Determine the [x, y] coordinate at the center of the cell enclosing the given text.  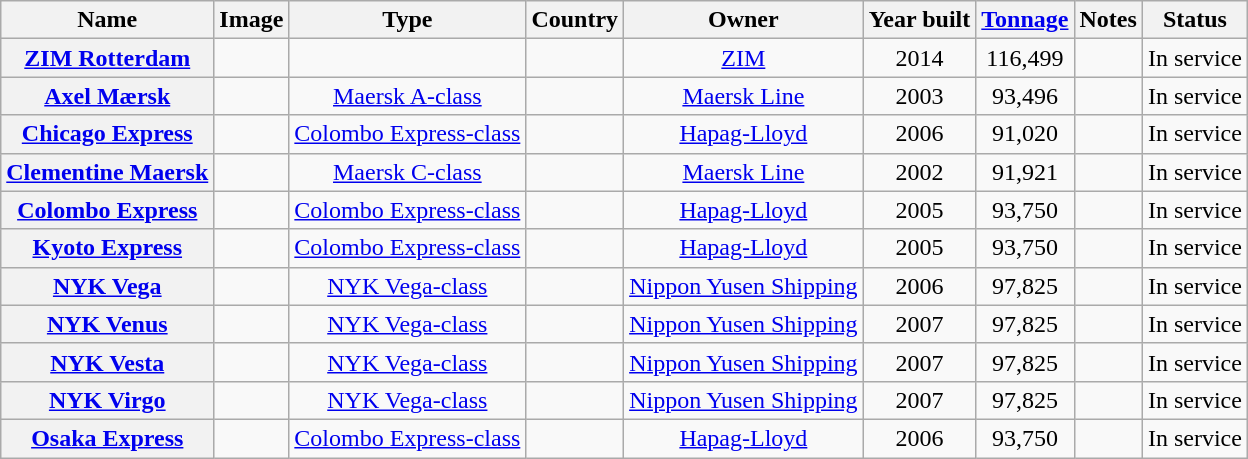
93,496 [1025, 96]
2002 [920, 172]
Year built [920, 20]
ZIM [744, 58]
NYK Vega [108, 286]
Clementine Maersk [108, 172]
91,020 [1025, 134]
Notes [1108, 20]
Name [108, 20]
Image [252, 20]
Maersk A-class [408, 96]
Maersk C-class [408, 172]
Chicago Express [108, 134]
Status [1194, 20]
Colombo Express [108, 210]
Tonnage [1025, 20]
Axel Mærsk [108, 96]
NYK Virgo [108, 400]
NYK Venus [108, 324]
Kyoto Express [108, 248]
Type [408, 20]
Country [575, 20]
2003 [920, 96]
116,499 [1025, 58]
2014 [920, 58]
Owner [744, 20]
ZIM Rotterdam [108, 58]
91,921 [1025, 172]
NYK Vesta [108, 362]
Osaka Express [108, 438]
